Identify which cell holds the provided text, then report its (x, y) central coordinate. 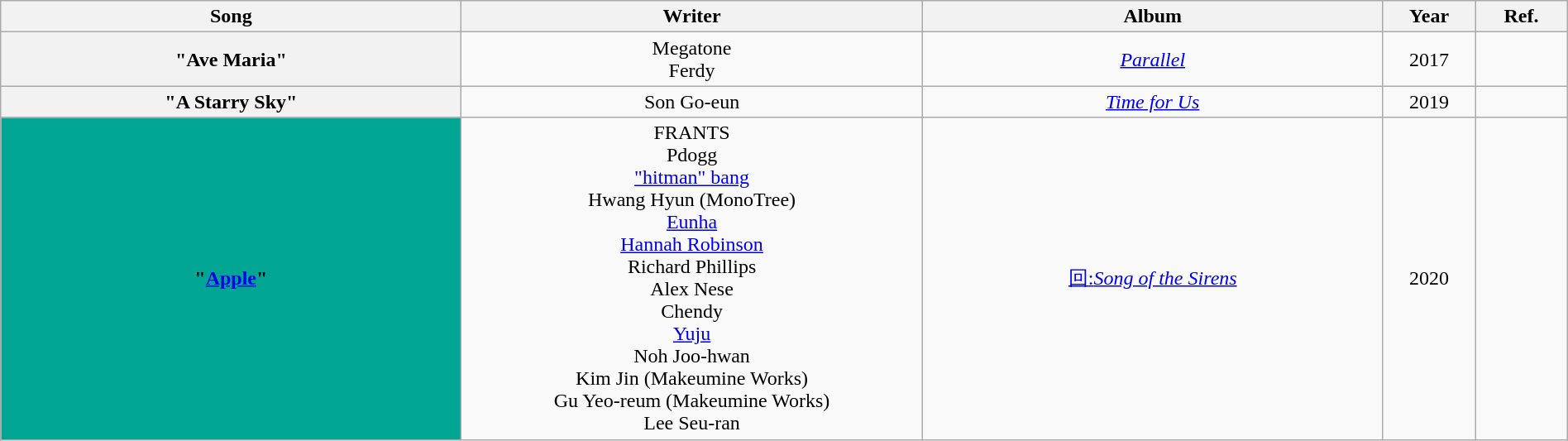
MegatoneFerdy (691, 60)
回:Song of the Sirens (1153, 278)
2019 (1429, 102)
Song (232, 17)
Time for Us (1153, 102)
"Apple" (232, 278)
2017 (1429, 60)
"Ave Maria" (232, 60)
Parallel (1153, 60)
Year (1429, 17)
Album (1153, 17)
"A Starry Sky" (232, 102)
Ref. (1522, 17)
Writer (691, 17)
Son Go-eun (691, 102)
2020 (1429, 278)
